Extract the [X, Y] coordinate from the center of the cell holding the provided text.  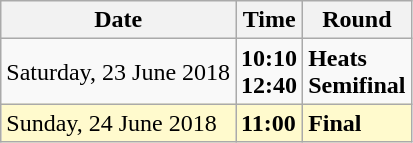
Time [270, 20]
Date [118, 20]
HeatsSemifinal [357, 72]
10:1012:40 [270, 72]
Round [357, 20]
Saturday, 23 June 2018 [118, 72]
11:00 [270, 123]
Final [357, 123]
Sunday, 24 June 2018 [118, 123]
